Find where the given text appears and provide that cell's center as [x, y] coordinate. 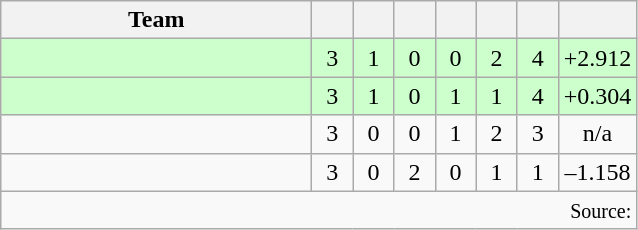
n/a [598, 134]
+2.912 [598, 58]
Team [156, 20]
+0.304 [598, 96]
–1.158 [598, 172]
Source: [319, 210]
